Pinpoint the cell where the given text exists, returning its [x, y] midpoint coordinate. 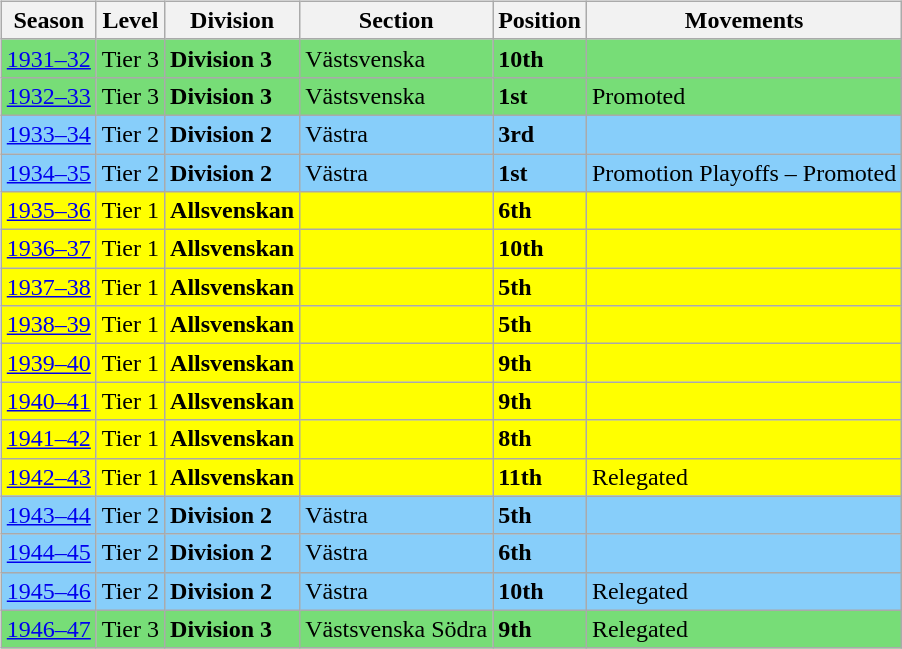
1945–46 [48, 591]
11th [540, 477]
Promotion Playoffs – Promoted [744, 173]
Section [396, 20]
1931–32 [48, 58]
3rd [540, 134]
1932–33 [48, 96]
1938–39 [48, 325]
Movements [744, 20]
8th [540, 439]
Division [232, 20]
1944–45 [48, 553]
1943–44 [48, 515]
1941–42 [48, 439]
1937–38 [48, 287]
1935–36 [48, 211]
Position [540, 20]
Level [130, 20]
Västsvenska Södra [396, 629]
1939–40 [48, 363]
1934–35 [48, 173]
1933–34 [48, 134]
1946–47 [48, 629]
1942–43 [48, 477]
1940–41 [48, 401]
Promoted [744, 96]
Season [48, 20]
1936–37 [48, 249]
